Determine the (X, Y) coordinate at the center of the cell enclosing the given text.  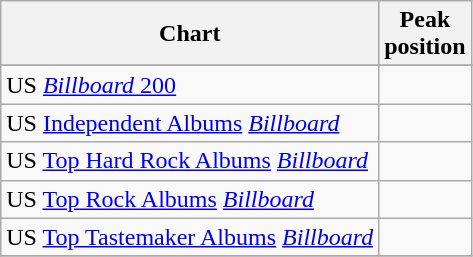
US Independent Albums Billboard (190, 123)
US Top Rock Albums Billboard (190, 199)
US Top Tastemaker Albums Billboard (190, 237)
US Top Hard Rock Albums Billboard (190, 161)
US Billboard 200 (190, 85)
Chart (190, 34)
Peakposition (425, 34)
